Scan for the cell matching the given text and deliver its (x, y) coordinate at center. 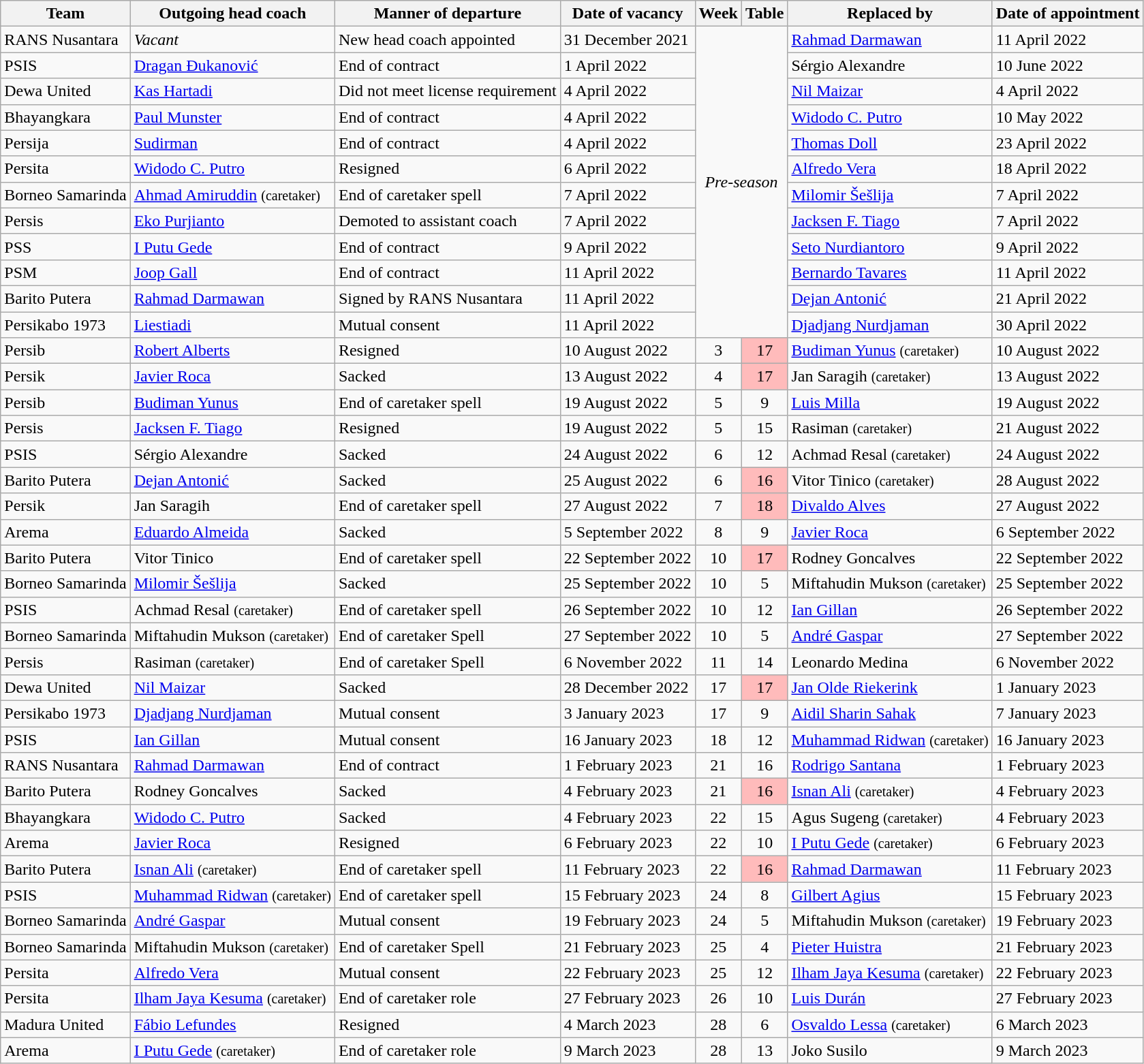
1 April 2022 (628, 65)
Date of appointment (1068, 14)
Rodrigo Santana (890, 766)
14 (764, 661)
Jan Saragih (232, 506)
Agus Sugeng (caretaker) (890, 817)
3 January 2023 (628, 713)
PSS (65, 247)
1 January 2023 (1068, 687)
Date of vacancy (628, 14)
Paul Munster (232, 117)
3 (718, 351)
Divaldo Alves (890, 506)
10 June 2022 (1068, 65)
Demoted to assistant coach (447, 221)
11 (718, 661)
28 December 2022 (628, 687)
Joop Gall (232, 272)
Jan Olde Riekerink (890, 687)
13 (764, 1050)
New head coach appointed (447, 40)
Did not meet license requirement (447, 91)
6 March 2023 (1068, 1024)
31 December 2021 (628, 40)
Ahmad Amiruddin (caretaker) (232, 195)
25 August 2022 (628, 480)
Fábio Lefundes (232, 1024)
Persija (65, 143)
4 March 2023 (628, 1024)
Seto Nurdiantoro (890, 247)
18 April 2022 (1068, 169)
Thomas Doll (890, 143)
7 (718, 506)
I Putu Gede (232, 247)
30 April 2022 (1068, 325)
Luis Milla (890, 403)
Vitor Tinico (caretaker) (890, 480)
Dragan Đukanović (232, 65)
5 September 2022 (628, 532)
Leonardo Medina (890, 661)
Jan Saragih (caretaker) (890, 377)
6 September 2022 (1068, 532)
Kas Hartadi (232, 91)
23 April 2022 (1068, 143)
Week (718, 14)
28 August 2022 (1068, 480)
6 April 2022 (628, 169)
Luis Durán (890, 999)
PSM (65, 272)
Manner of departure (447, 14)
7 January 2023 (1068, 713)
21 April 2022 (1068, 298)
Vacant (232, 40)
Budiman Yunus (caretaker) (890, 351)
Eko Purjianto (232, 221)
Sudirman (232, 143)
Team (65, 14)
Madura United (65, 1024)
Gilbert Agius (890, 895)
Aidil Sharin Sahak (890, 713)
26 (718, 999)
Robert Alberts (232, 351)
Eduardo Almeida (232, 532)
21 August 2022 (1068, 428)
10 May 2022 (1068, 117)
Table (764, 14)
Budiman Yunus (232, 403)
Liestiadi (232, 325)
Osvaldo Lessa (caretaker) (890, 1024)
Outgoing head coach (232, 14)
Bernardo Tavares (890, 272)
Joko Susilo (890, 1050)
Signed by RANS Nusantara (447, 298)
Pre-season (741, 183)
Replaced by (890, 14)
Vitor Tinico (232, 558)
Pieter Huistra (890, 947)
